Provide the [x, y] coordinate of the cell's center where the given text is located.  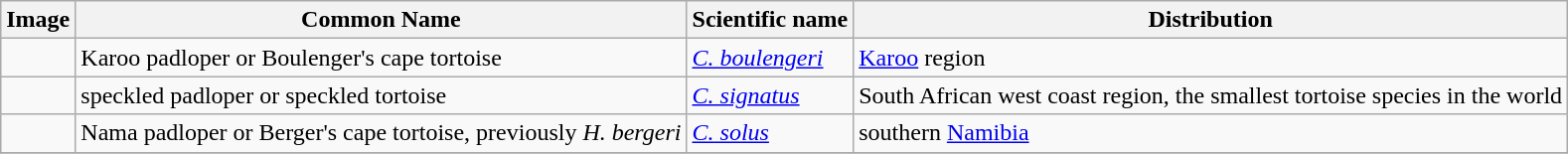
Common Name [382, 20]
C. solus [770, 133]
C. signatus [770, 95]
Distribution [1210, 20]
Image [38, 20]
Karoo padloper or Boulenger's cape tortoise [382, 58]
C. boulengeri [770, 58]
Karoo region [1210, 58]
South African west coast region, the smallest tortoise species in the world [1210, 95]
Scientific name [770, 20]
Nama padloper or Berger's cape tortoise, previously H. bergeri [382, 133]
southern Namibia [1210, 133]
speckled padloper or speckled tortoise [382, 95]
